Provide the (X, Y) coordinate of the cell's center where the given text is located.  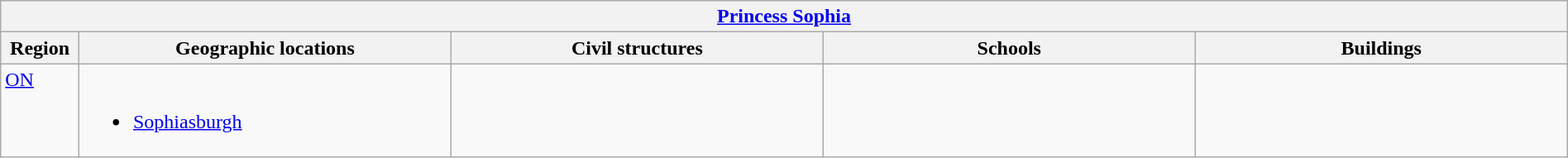
Schools (1009, 48)
ON (40, 111)
Buildings (1381, 48)
Sophiasburgh (265, 111)
Region (40, 48)
Geographic locations (265, 48)
Princess Sophia (784, 17)
Civil structures (637, 48)
